Scan for the cell matching the given text and deliver its [x, y] coordinate at center. 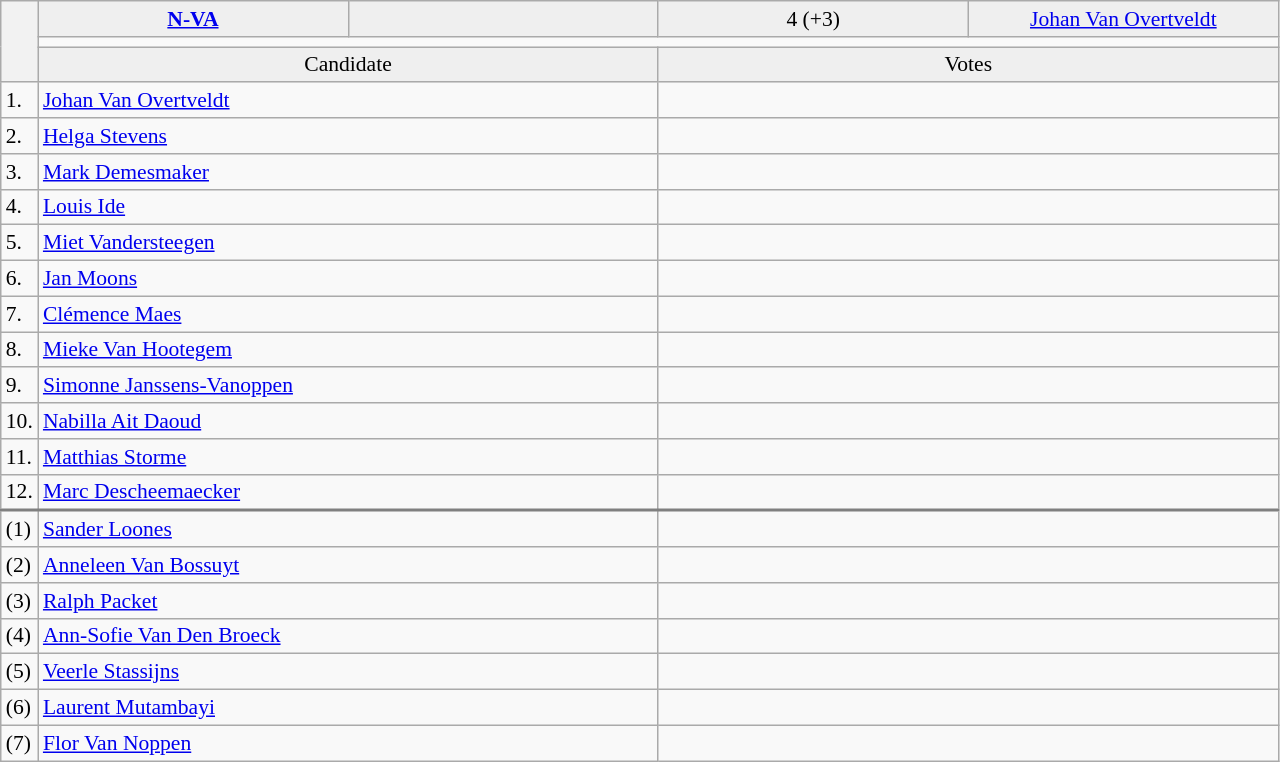
Veerle Stassijns [348, 672]
N-VA [193, 19]
Candidate [348, 65]
(6) [20, 708]
Ann‐Sofie Van Den Broeck [348, 636]
3. [20, 172]
Helga Stevens [348, 136]
(5) [20, 672]
7. [20, 314]
9. [20, 386]
(1) [20, 529]
1. [20, 101]
Flor Van Noppen [348, 743]
5. [20, 243]
4 (+3) [813, 19]
Sander Loones [348, 529]
(2) [20, 565]
Mark Demesmaker [348, 172]
Mieke Van Hootegem [348, 350]
10. [20, 421]
12. [20, 492]
Simonne Janssens-Vanoppen [348, 386]
Marc Descheemaecker [348, 492]
4. [20, 207]
6. [20, 279]
Nabilla Ait Daoud [348, 421]
(3) [20, 601]
Anneleen Van Bossuyt [348, 565]
Matthias Storme [348, 457]
11. [20, 457]
Miet Vandersteegen [348, 243]
8. [20, 350]
Louis Ide [348, 207]
(4) [20, 636]
2. [20, 136]
Laurent Mutambayi [348, 708]
Votes [968, 65]
(7) [20, 743]
Ralph Packet [348, 601]
Clémence Maes [348, 314]
Jan Moons [348, 279]
